For the text-containing cell, return its midpoint in (x, y) coordinate format. 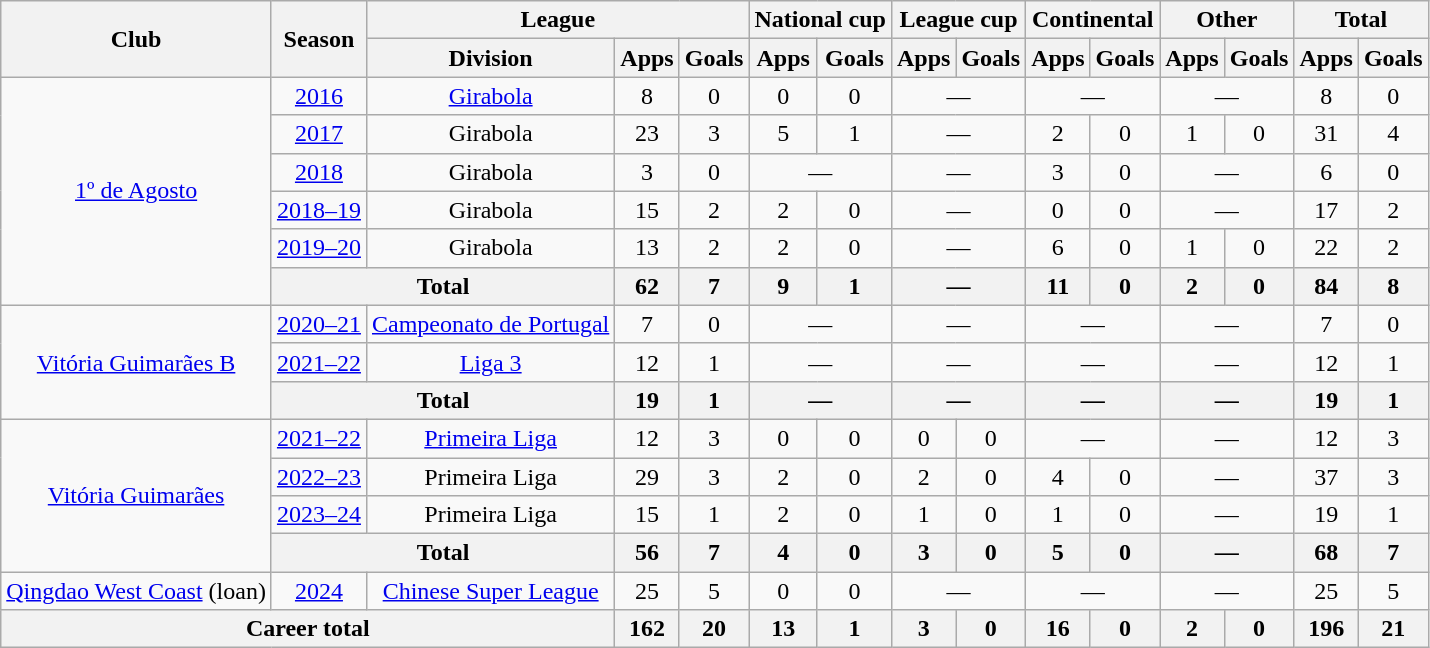
Division (490, 58)
League (558, 20)
Club (136, 39)
84 (1326, 286)
Campeonato de Portugal (490, 324)
2022–23 (318, 477)
20 (714, 629)
23 (647, 134)
2024 (318, 591)
21 (1393, 629)
56 (647, 553)
Vitória Guimarães (136, 495)
Other (1227, 20)
22 (1326, 248)
68 (1326, 553)
11 (1058, 286)
2016 (318, 96)
League cup (958, 20)
62 (647, 286)
162 (647, 629)
16 (1058, 629)
Vitória Guimarães B (136, 362)
9 (783, 286)
29 (647, 477)
Career total (308, 629)
Continental (1093, 20)
Qingdao West Coast (loan) (136, 591)
196 (1326, 629)
1º de Agosto (136, 191)
37 (1326, 477)
2017 (318, 134)
2019–20 (318, 248)
2018 (318, 172)
17 (1326, 210)
2018–19 (318, 210)
2023–24 (318, 515)
31 (1326, 134)
Chinese Super League (490, 591)
Season (318, 39)
Liga 3 (490, 362)
National cup (820, 20)
2020–21 (318, 324)
